Identify which cell holds the provided text, then report its [x, y] central coordinate. 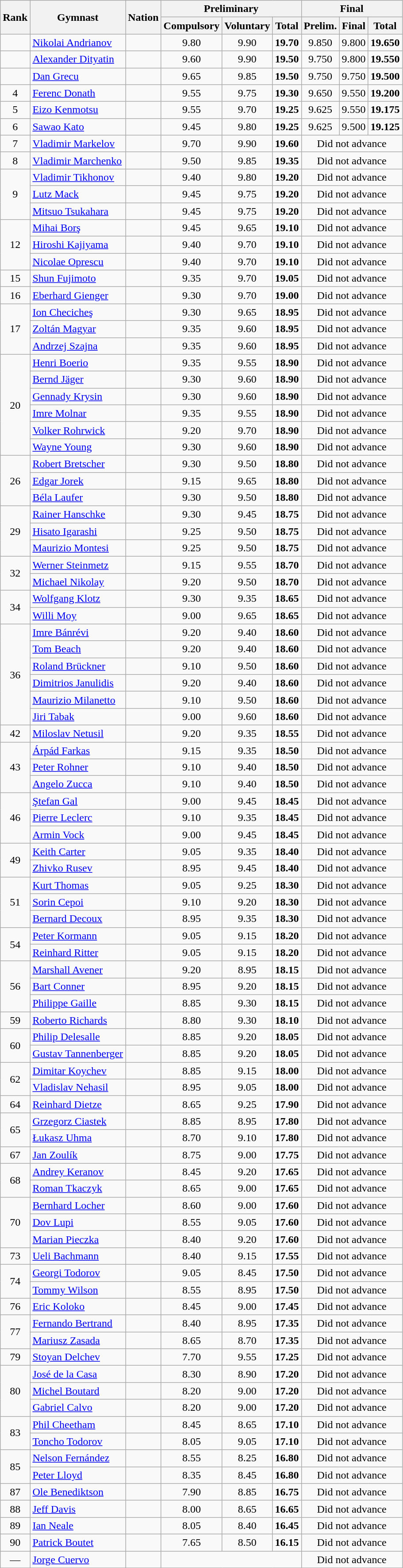
Eizo Kenmotsu [78, 110]
Jeff Davis [78, 1509]
19.125 [385, 127]
17.55 [287, 1256]
Bart Conner [78, 986]
83 [15, 1433]
19.00 [287, 295]
7.70 [192, 1357]
Rank [15, 17]
8.50 [247, 1542]
67 [15, 1155]
Angelo Zucca [78, 784]
Gymnast [78, 17]
7 [15, 143]
Łukasz Uhma [78, 1138]
Preliminary [231, 9]
Peter Rohner [78, 767]
65 [15, 1130]
43 [15, 767]
5 [15, 110]
19.35 [287, 160]
16.65 [287, 1509]
34 [15, 607]
Lutz Mack [78, 194]
18.55 [287, 733]
9.500 [354, 127]
Bernd Jäger [78, 379]
Voluntary [247, 26]
Ueli Bachmann [78, 1256]
Nicolae Oprescu [78, 262]
Peter Kormann [78, 936]
8.25 [247, 1458]
Nikolai Andrianov [78, 43]
68 [15, 1180]
26 [15, 480]
56 [15, 986]
17.45 [287, 1307]
17.75 [287, 1155]
Phil Cheetham [78, 1425]
Werner Steinmetz [78, 565]
19.550 [385, 59]
15 [15, 279]
Wayne Young [78, 447]
Andrzej Szajna [78, 346]
Fernando Bertrand [78, 1324]
Marian Pieczka [78, 1239]
77 [15, 1332]
Vladimir Marchenko [78, 160]
19.05 [287, 279]
19.30 [287, 93]
Philippe Gaille [78, 1003]
Patrick Boutet [78, 1542]
8.90 [247, 1374]
70 [15, 1222]
Roland Brückner [78, 666]
Peter Lloyd [78, 1475]
9 [15, 194]
Andrey Keranov [78, 1172]
Dimitar Koychev [78, 1071]
Maurizio Milanetto [78, 700]
7.65 [192, 1542]
Zhivko Rusev [78, 868]
Vladimir Tikhonov [78, 177]
Tommy Wilson [78, 1290]
Vladislav Nehasil [78, 1088]
Robert Bretscher [78, 464]
74 [15, 1281]
46 [15, 818]
6 [15, 127]
16.45 [287, 1525]
Nation [143, 17]
18.10 [287, 1020]
Michel Boutard [78, 1391]
Jan Zoulík [78, 1155]
Kurt Thomas [78, 885]
59 [15, 1020]
Zoltán Magyar [78, 329]
Edgar Jorek [78, 480]
51 [15, 902]
32 [15, 573]
73 [15, 1256]
Dan Grecu [78, 76]
Alexander Dityatin [78, 59]
Volker Rohrwick [78, 430]
Michael Nikolay [78, 582]
Ion Checicheş [78, 312]
Grzegorz Ciastek [78, 1121]
Dov Lupi [78, 1222]
Prelim. [320, 26]
89 [15, 1525]
Pierre Leclerc [78, 818]
Shun Fujimoto [78, 279]
Rainer Hanschke [78, 515]
Keith Carter [78, 852]
Compulsory [192, 26]
16.15 [287, 1542]
19.175 [385, 110]
Imre Molnar [78, 413]
Ştefan Gal [78, 801]
80 [15, 1391]
8.75 [192, 1155]
19.200 [385, 93]
Bernhard Locher [78, 1205]
17.90 [287, 1104]
Maurizio Montesi [78, 548]
76 [15, 1307]
Mihai Borş [78, 228]
Mariusz Zasada [78, 1340]
42 [15, 733]
Tom Beach [78, 649]
Marshall Avener [78, 969]
Roberto Richards [78, 1020]
7.90 [192, 1492]
Wolfgang Klotz [78, 599]
Henri Boerio [78, 363]
85 [15, 1467]
Reinhard Dietze [78, 1104]
88 [15, 1509]
Georgi Todorov [78, 1273]
36 [15, 674]
12 [15, 245]
Armin Vock [78, 835]
Willi Moy [78, 616]
19.60 [287, 143]
19.70 [287, 43]
79 [15, 1357]
Reinhard Ritter [78, 952]
Philip Delesalle [78, 1037]
Jiri Tabak [78, 716]
Árpád Farkas [78, 751]
17.25 [287, 1357]
8.60 [192, 1205]
Eberhard Gienger [78, 295]
8.35 [192, 1475]
Sorin Cepoi [78, 902]
Ole Benediktson [78, 1492]
Sawao Kato [78, 127]
54 [15, 944]
Béla Laufer [78, 498]
90 [15, 1542]
4 [15, 93]
Toncho Todorov [78, 1441]
16 [15, 295]
Jorge Cuervo [78, 1559]
60 [15, 1045]
Miloslav Netusil [78, 733]
Dimitrios Janulidis [78, 683]
Vladimir Markelov [78, 143]
José de la Casa [78, 1374]
8.80 [192, 1020]
Gustav Tannenberger [78, 1054]
20 [15, 405]
Gennady Krysin [78, 396]
19.500 [385, 76]
8.30 [192, 1374]
Mitsuo Tsukahara [78, 211]
Hisato Igarashi [78, 531]
16.75 [287, 1492]
Hiroshi Kajiyama [78, 245]
17 [15, 329]
Eric Koloko [78, 1307]
Roman Tkaczyk [78, 1189]
64 [15, 1104]
Stoyan Delchev [78, 1357]
49 [15, 860]
8 [15, 160]
62 [15, 1079]
19.650 [385, 43]
Nelson Fernández [78, 1458]
9.650 [320, 93]
29 [15, 531]
— [15, 1559]
87 [15, 1492]
Ferenc Donath [78, 93]
Ian Neale [78, 1525]
8.00 [192, 1509]
Bernard Decoux [78, 919]
9.850 [320, 43]
Gabriel Calvo [78, 1408]
Imre Bánrévi [78, 632]
